Find where the given text appears and provide that cell's center as (x, y) coordinate. 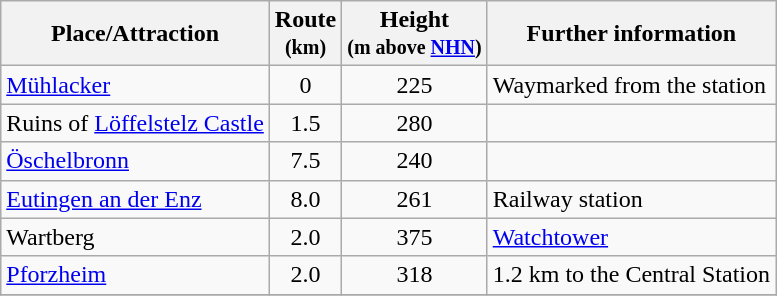
Place/Attraction (136, 34)
Further information (631, 34)
225 (414, 85)
Waymarked from the station (631, 85)
Pforzheim (136, 275)
0 (305, 85)
8.0 (305, 199)
375 (414, 237)
Wartberg (136, 237)
Mühlacker (136, 85)
Öschelbronn (136, 161)
1.2 km to the Central Station (631, 275)
Ruins of Löffelstelz Castle (136, 123)
Watchtower (631, 237)
Height (m above NHN) (414, 34)
261 (414, 199)
Route (km) (305, 34)
240 (414, 161)
280 (414, 123)
318 (414, 275)
1.5 (305, 123)
Railway station (631, 199)
Eutingen an der Enz (136, 199)
7.5 (305, 161)
